Return [X, Y] of the center of cell containing provided text 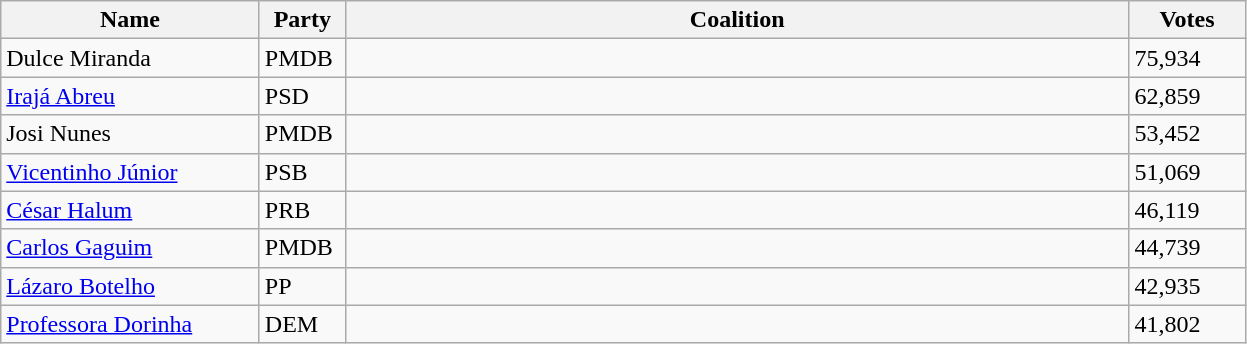
44,739 [1187, 248]
Carlos Gaguim [130, 248]
PSB [302, 172]
Irajá Abreu [130, 96]
PRB [302, 210]
PP [302, 286]
46,119 [1187, 210]
Party [302, 20]
75,934 [1187, 58]
DEM [302, 324]
Josi Nunes [130, 134]
Dulce Miranda [130, 58]
41,802 [1187, 324]
53,452 [1187, 134]
César Halum [130, 210]
Lázaro Botelho [130, 286]
Coalition [737, 20]
Name [130, 20]
51,069 [1187, 172]
Professora Dorinha [130, 324]
PSD [302, 96]
42,935 [1187, 286]
Vicentinho Júnior [130, 172]
Votes [1187, 20]
62,859 [1187, 96]
